Pinpoint the cell where the given text exists, returning its [x, y] midpoint coordinate. 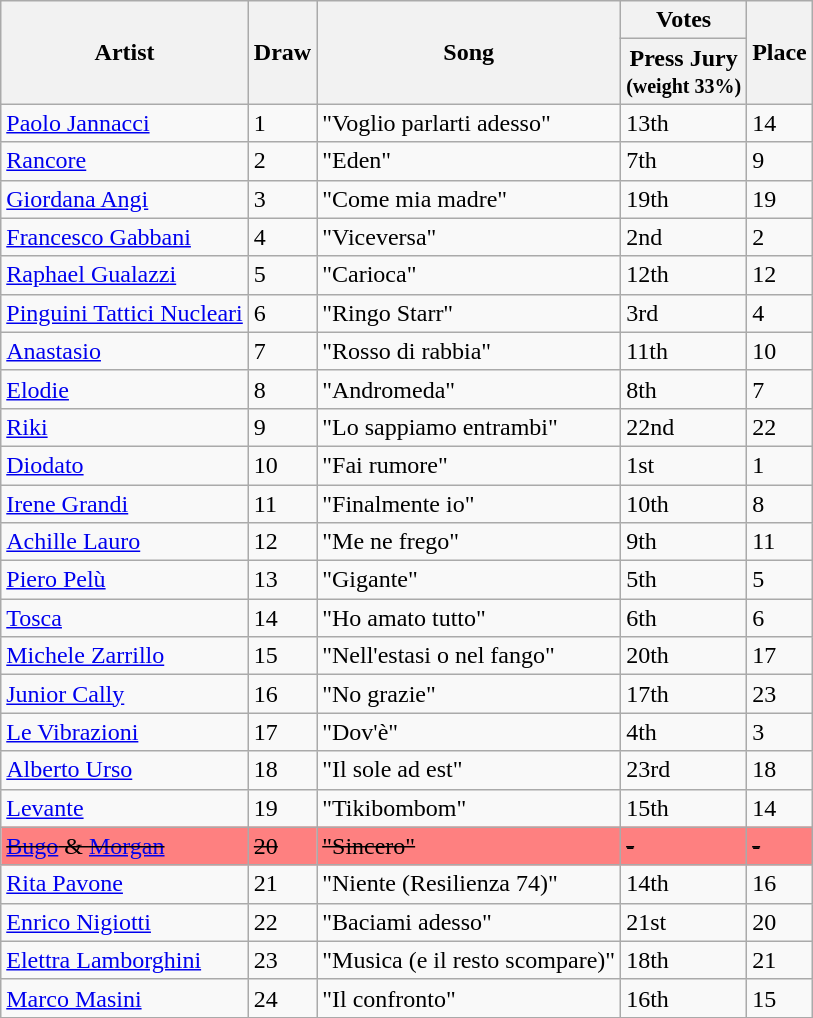
Levante [125, 808]
"Sincero" [469, 846]
Marco Masini [125, 998]
12th [684, 275]
"Gigante" [469, 580]
Paolo Jannacci [125, 123]
Draw [282, 52]
7th [684, 161]
"Fai rumore" [469, 465]
"Nell'estasi o nel fango" [469, 656]
Tosca [125, 618]
Bugo & Morgan [125, 846]
8th [684, 389]
14th [684, 884]
"Come mia madre" [469, 199]
Pinguini Tattici Nucleari [125, 313]
20th [684, 656]
2nd [684, 237]
Diodato [125, 465]
"Ho amato tutto" [469, 618]
Michele Zarrillo [125, 656]
"Il sole ad est" [469, 770]
"Voglio parlarti adesso" [469, 123]
Artist [125, 52]
Giordana Angi [125, 199]
Le Vibrazioni [125, 732]
Song [469, 52]
22nd [684, 427]
5th [684, 580]
Press Jury(weight 33%) [684, 72]
10th [684, 503]
Piero Pelù [125, 580]
"Musica (e il resto scompare)" [469, 960]
13 [282, 580]
Francesco Gabbani [125, 237]
17th [684, 694]
6th [684, 618]
Riki [125, 427]
18th [684, 960]
23rd [684, 770]
Rita Pavone [125, 884]
9th [684, 542]
"Ringo Starr" [469, 313]
"Il confronto" [469, 998]
"Finalmente io" [469, 503]
19th [684, 199]
15th [684, 808]
"Baciami adesso" [469, 922]
Anastasio [125, 351]
"Tikibombom" [469, 808]
Enrico Nigiotti [125, 922]
11th [684, 351]
Achille Lauro [125, 542]
Elettra Lamborghini [125, 960]
24 [282, 998]
Alberto Urso [125, 770]
4th [684, 732]
"Andromeda" [469, 389]
1st [684, 465]
Elodie [125, 389]
"Eden" [469, 161]
"Me ne frego" [469, 542]
"Carioca" [469, 275]
"Dov'è" [469, 732]
Rancore [125, 161]
"No grazie" [469, 694]
Irene Grandi [125, 503]
"Niente (Resilienza 74)" [469, 884]
Place [780, 52]
13th [684, 123]
Raphael Gualazzi [125, 275]
Junior Cally [125, 694]
"Lo sappiamo entrambi" [469, 427]
16th [684, 998]
"Viceversa" [469, 237]
Votes [684, 20]
3rd [684, 313]
21st [684, 922]
"Rosso di rabbia" [469, 351]
